From the cell containing the given text, extract its center point as (X, Y) coordinate. 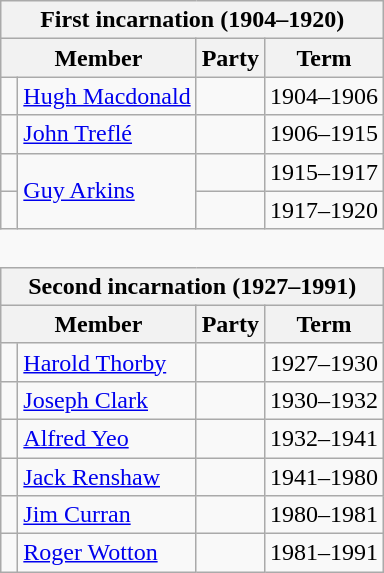
John Treflé (107, 134)
Alfred Yeo (107, 438)
1980–1981 (324, 515)
1930–1932 (324, 400)
1927–1930 (324, 362)
Harold Thorby (107, 362)
1932–1941 (324, 438)
1917–1920 (324, 210)
Roger Wotton (107, 553)
Jack Renshaw (107, 477)
Second incarnation (1927–1991) (192, 286)
1941–1980 (324, 477)
Joseph Clark (107, 400)
1906–1915 (324, 134)
1904–1906 (324, 96)
Jim Curran (107, 515)
1981–1991 (324, 553)
First incarnation (1904–1920) (192, 20)
1915–1917 (324, 172)
Hugh Macdonald (107, 96)
Guy Arkins (107, 191)
